Pinpoint the cell where the given text exists, returning its (x, y) midpoint coordinate. 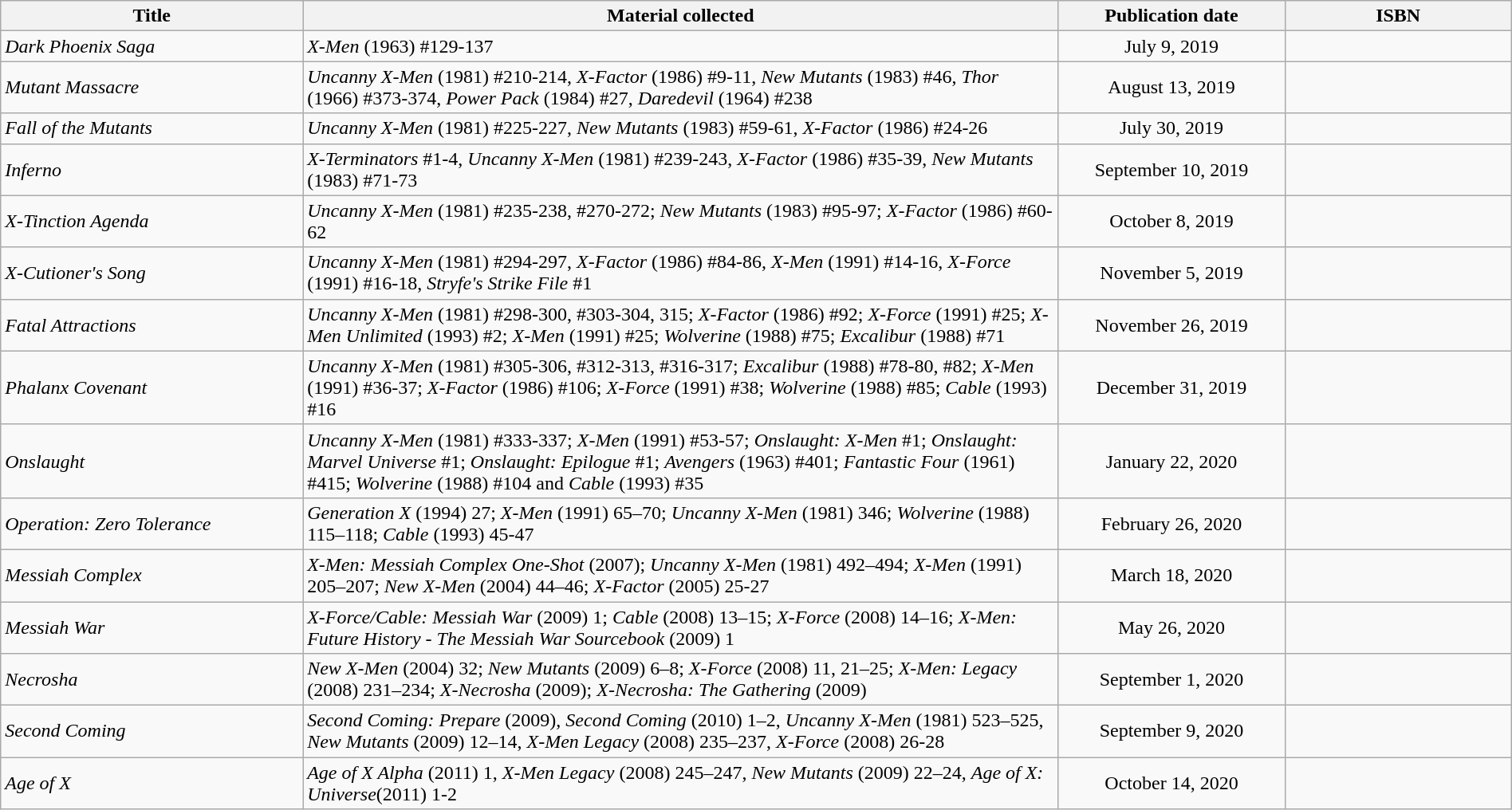
Generation X (1994) 27; X-Men (1991) 65–70; Uncanny X-Men (1981) 346; Wolverine (1988) 115–118; Cable (1993) 45-47 (681, 523)
Material collected (681, 16)
Uncanny X-Men (1981) #235-238, #270-272; New Mutants (1983) #95-97; X-Factor (1986) #60-62 (681, 222)
Age of X Alpha (2011) 1, X-Men Legacy (2008) 245–247, New Mutants (2009) 22–24, Age of X: Universe(2011) 1-2 (681, 783)
November 5, 2019 (1171, 273)
Phalanx Covenant (152, 387)
Publication date (1171, 16)
July 30, 2019 (1171, 128)
X-Men: Messiah Complex One-Shot (2007); Uncanny X-Men (1981) 492–494; X-Men (1991) 205–207; New X-Men (2004) 44–46; X-Factor (2005) 25-27 (681, 576)
Messiah War (152, 627)
September 10, 2019 (1171, 169)
Title (152, 16)
Inferno (152, 169)
ISBN (1398, 16)
Uncanny X-Men (1981) #294-297, X-Factor (1986) #84-86, X-Men (1991) #14-16, X-Force (1991) #16-18, Stryfe's Strike File #1 (681, 273)
Operation: Zero Tolerance (152, 523)
X-Cutioner's Song (152, 273)
September 9, 2020 (1171, 732)
Messiah Complex (152, 576)
Uncanny X-Men (1981) #210-214, X-Factor (1986) #9-11, New Mutants (1983) #46, Thor (1966) #373-374, Power Pack (1984) #27, Daredevil (1964) #238 (681, 88)
August 13, 2019 (1171, 88)
X-Terminators #1-4, Uncanny X-Men (1981) #239-243, X-Factor (1986) #35-39, New Mutants (1983) #71-73 (681, 169)
X-Tinction Agenda (152, 222)
November 26, 2019 (1171, 325)
Uncanny X-Men (1981) #225-227, New Mutants (1983) #59-61, X-Factor (1986) #24-26 (681, 128)
Mutant Massacre (152, 88)
January 22, 2020 (1171, 461)
September 1, 2020 (1171, 679)
October 14, 2020 (1171, 783)
October 8, 2019 (1171, 222)
Age of X (152, 783)
Fatal Attractions (152, 325)
X-Men (1963) #129-137 (681, 46)
February 26, 2020 (1171, 523)
X-Force/Cable: Messiah War (2009) 1; Cable (2008) 13–15; X-Force (2008) 14–16; X-Men: Future History - The Messiah War Sourcebook (2009) 1 (681, 627)
May 26, 2020 (1171, 627)
July 9, 2019 (1171, 46)
Dark Phoenix Saga (152, 46)
Second Coming (152, 732)
Onslaught (152, 461)
March 18, 2020 (1171, 576)
Fall of the Mutants (152, 128)
December 31, 2019 (1171, 387)
Necrosha (152, 679)
